Extract the [x, y] coordinate from the center of the cell holding the provided text.  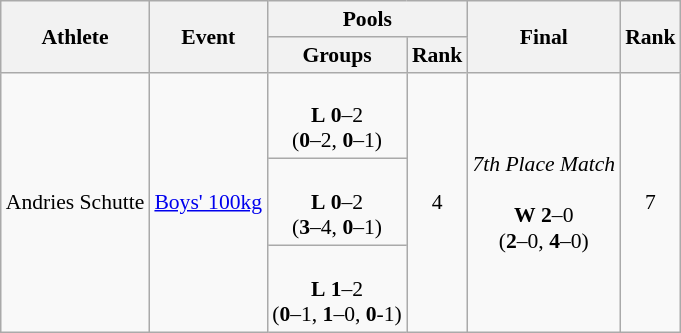
Pools [367, 19]
4 [438, 202]
7 [650, 202]
L 0–2(3–4, 0–1) [337, 202]
Groups [337, 55]
Andries Schutte [76, 202]
Final [544, 36]
Event [208, 36]
7th Place MatchW 2–0(2–0, 4–0) [544, 202]
L 1–2(0–1, 1–0, 0-1) [337, 290]
L 0–2(0–2, 0–1) [337, 116]
Athlete [76, 36]
Boys' 100kg [208, 202]
